Determine the (X, Y) coordinate at the center of the cell enclosing the given text.  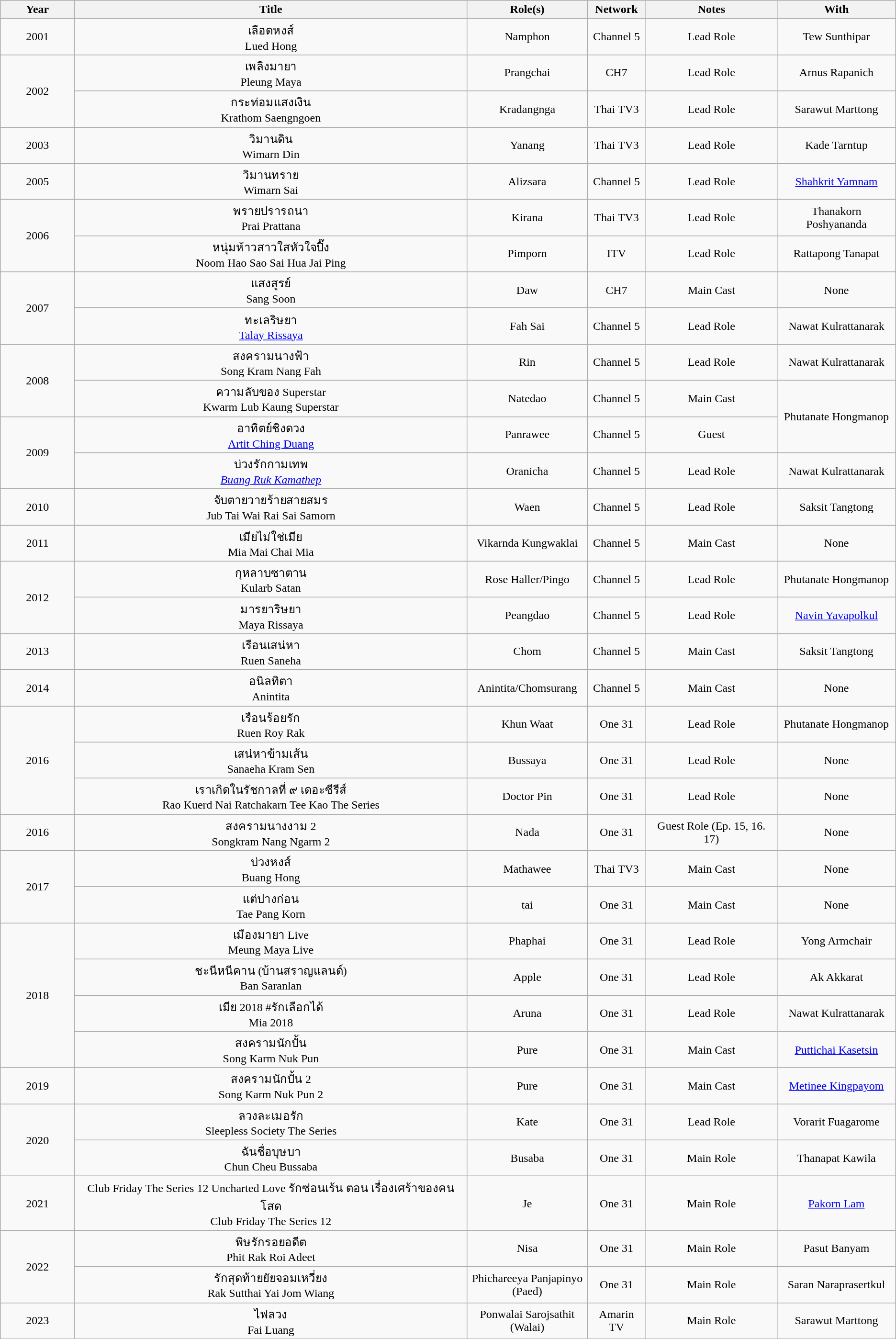
สงครามนางฟ้าSong Kram Nang Fah (271, 362)
Je (527, 1204)
2017 (37, 887)
Shahkrit Yamnam (837, 181)
Phichareeya Panjapinyo (Paed) (527, 1284)
Thanapat Kawila (837, 1158)
2018 (37, 995)
2011 (37, 543)
2007 (37, 308)
Peangdao (527, 616)
Daw (527, 290)
Prangchai (527, 73)
Aruna (527, 1013)
Rose Haller/Pingo (527, 579)
บ่วงหงส์Buang Hong (271, 869)
วิมานทรายWimarn Sai (271, 181)
Namphon (527, 37)
Yanang (527, 146)
แสงสูรย์Sang Soon (271, 290)
เรือนเสน่หาRuen Saneha (271, 652)
Kirana (527, 218)
Saran Naraprasertkul (837, 1284)
Pakorn Lam (837, 1204)
กระท่อมแสงเงินKrathom Saengngoen (271, 109)
มารยาริษยาMaya Rissaya (271, 616)
Rattapong Tanapat (837, 254)
Doctor Pin (527, 797)
พรายปรารถนาPrai Prattana (271, 218)
Club Friday The Series 12 Uncharted Love รักซ่อนเร้น ตอน เรื่องเศร้าของคนโสดClub Friday The Series 12 (271, 1204)
ความลับของ SuperstarKwarm Lub Kaung Superstar (271, 398)
Yong Armchair (837, 941)
หนุ่มห้าวสาวใสหัวใจปิ๊งNoom Hao Sao Sai Hua Jai Ping (271, 254)
2019 (37, 1086)
Pasut Banyam (837, 1249)
Rin (527, 362)
Kradangnga (527, 109)
ITV (616, 254)
2020 (37, 1140)
บ่วงรักกามเทพBuang Ruk Kamathep (271, 471)
ชะนีหนีคาน (บ้านสราญแลนด์)Ban Saranlan (271, 977)
2003 (37, 146)
Title (271, 10)
Mathawee (527, 869)
2021 (37, 1204)
2008 (37, 380)
ฉันชื่อบุษบาChun Cheu Bussaba (271, 1158)
สงครามนางงาม 2Songkram Nang Ngarm 2 (271, 833)
พิษรักรอยอดีตPhit Rak Roi Adeet (271, 1249)
รักสุดท้ายยัยจอมเหวี่ยงRak Sutthai Yai Jom Wiang (271, 1284)
ทะเลริษยาTalay Rissaya (271, 326)
Metinee Kingpayom (837, 1086)
เลือดหงส์Lued Hong (271, 37)
Arnus Rapanich (837, 73)
2014 (37, 688)
เสน่หาข้ามเส้นSanaeha Kram Sen (271, 760)
Ak Akkarat (837, 977)
สงครามนักปั้น 2Song Karm Nuk Pun 2 (271, 1086)
2023 (37, 1321)
Apple (527, 977)
Ponwalai Sarojsathit (Walai) (527, 1321)
Tew Sunthipar (837, 37)
Pimporn (527, 254)
เมืองมายา Live Meung Maya Live (271, 941)
Phaphai (527, 941)
เรือนร้อยรักRuen Roy Rak (271, 724)
อาทิตย์ชิงดวงArtit Ching Duang (271, 435)
Kade Tarntup (837, 146)
กุหลาบซาตานKularb Satan (271, 579)
Guest Role (Ep. 15, 16. 17) (711, 833)
Nada (527, 833)
Vorarit Fuagarome (837, 1122)
2001 (37, 37)
Bussaya (527, 760)
Fah Sai (527, 326)
แต่ปางก่อนTae Pang Korn (271, 905)
2022 (37, 1267)
เมียไม่ใช่เมียMia Mai Chai Mia (271, 543)
2012 (37, 597)
Vikarnda Kungwaklai (527, 543)
tai (527, 905)
Puttichai Kasetsin (837, 1050)
Nisa (527, 1249)
ไฟลวงFai Luang (271, 1321)
2010 (37, 507)
Chom (527, 652)
เราเกิดในรัชกาลที่ ๙ เดอะซีรีส์Rao Kuerd Nai Ratchakarn Tee Kao The Series (271, 797)
Year (37, 10)
Oranicha (527, 471)
Guest (711, 435)
2009 (37, 453)
Khun Waat (527, 724)
Anintita/Chomsurang (527, 688)
สงครามนักปั้นSong Karm Nuk Pun (271, 1050)
Thanakorn Poshyananda (837, 218)
Role(s) (527, 10)
2013 (37, 652)
Network (616, 10)
2002 (37, 91)
Navin Yavapolkul (837, 616)
With (837, 10)
Panrawee (527, 435)
2006 (37, 236)
Waen (527, 507)
อนิลทิตาAnintita (271, 688)
ลวงละเมอรักSleepless Society The Series (271, 1122)
2005 (37, 181)
Natedao (527, 398)
Alizsara (527, 181)
Amarin TV (616, 1321)
จับตายวายร้ายสายสมรJub Tai Wai Rai Sai Samorn (271, 507)
วิมานดินWimarn Din (271, 146)
เมีย 2018 #รักเลือกได้Mia 2018 (271, 1013)
เพลิงมายาPleung Maya (271, 73)
Notes (711, 10)
Kate (527, 1122)
Busaba (527, 1158)
